Find where the given text appears and provide that cell's center as [x, y] coordinate. 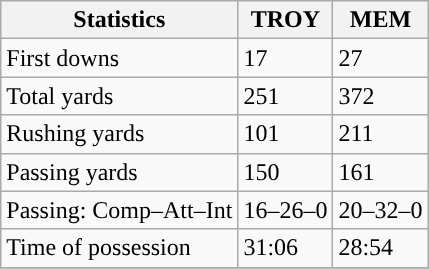
101 [286, 134]
Time of possession [120, 248]
Statistics [120, 20]
Total yards [120, 96]
MEM [380, 20]
TROY [286, 20]
Passing: Comp–Att–Int [120, 210]
27 [380, 58]
First downs [120, 58]
Rushing yards [120, 134]
17 [286, 58]
20–32–0 [380, 210]
211 [380, 134]
Passing yards [120, 172]
28:54 [380, 248]
16–26–0 [286, 210]
161 [380, 172]
150 [286, 172]
31:06 [286, 248]
372 [380, 96]
251 [286, 96]
